Return [x, y] of the center of cell containing provided text 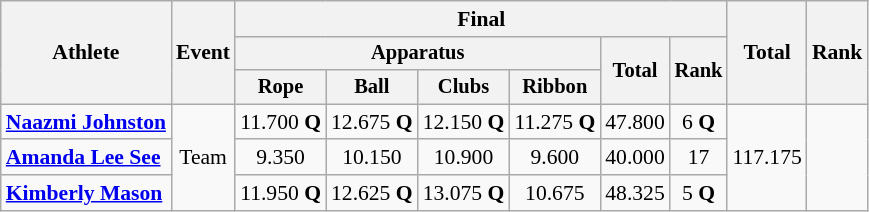
Athlete [86, 52]
9.350 [280, 158]
12.675 Q [372, 122]
12.150 Q [464, 122]
48.325 [634, 193]
10.675 [554, 193]
Clubs [464, 87]
11.950 Q [280, 193]
17 [699, 158]
5 Q [699, 193]
Final [481, 19]
10.900 [464, 158]
6 Q [699, 122]
11.700 Q [280, 122]
40.000 [634, 158]
12.625 Q [372, 193]
Apparatus [418, 54]
13.075 Q [464, 193]
Team [203, 158]
10.150 [372, 158]
117.175 [767, 158]
Amanda Lee See [86, 158]
47.800 [634, 122]
Ball [372, 87]
Ribbon [554, 87]
Kimberly Mason [86, 193]
9.600 [554, 158]
Naazmi Johnston [86, 122]
Event [203, 52]
Rope [280, 87]
11.275 Q [554, 122]
